Capture the cell that displays the provided text and extract its (x, y) central coordinate. 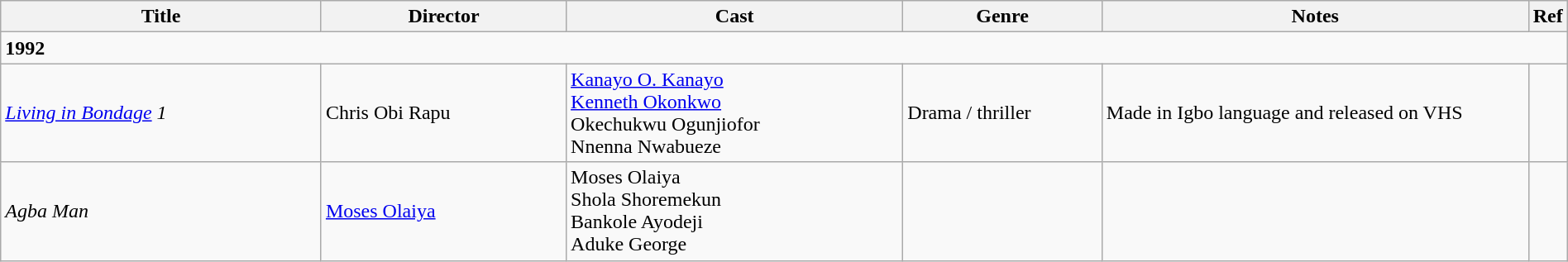
Agba Man (161, 212)
Ref (1548, 17)
Cast (734, 17)
Moses Olaiya (443, 212)
Kanayo O. KanayoKenneth OkonkwoOkechukwu OgunjioforNnenna Nwabueze (734, 112)
1992 (784, 48)
Moses OlaiyaShola ShoremekunBankole AyodejiAduke George (734, 212)
Made in Igbo language and released on VHS (1315, 112)
Director (443, 17)
Notes (1315, 17)
Genre (1002, 17)
Title (161, 17)
Drama / thriller (1002, 112)
Living in Bondage 1 (161, 112)
Chris Obi Rapu (443, 112)
